Extract the [X, Y] coordinate from the center of the cell holding the provided text.  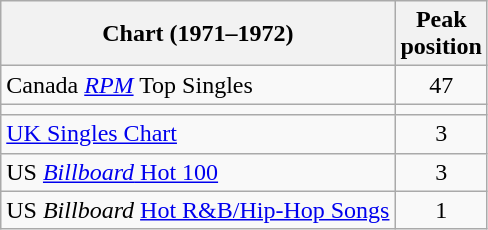
US Billboard Hot 100 [198, 172]
Canada RPM Top Singles [198, 85]
47 [441, 85]
Chart (1971–1972) [198, 34]
1 [441, 210]
Peakposition [441, 34]
US Billboard Hot R&B/Hip-Hop Songs [198, 210]
UK Singles Chart [198, 134]
